Determine the [x, y] coordinate at the center of the cell enclosing the given text.  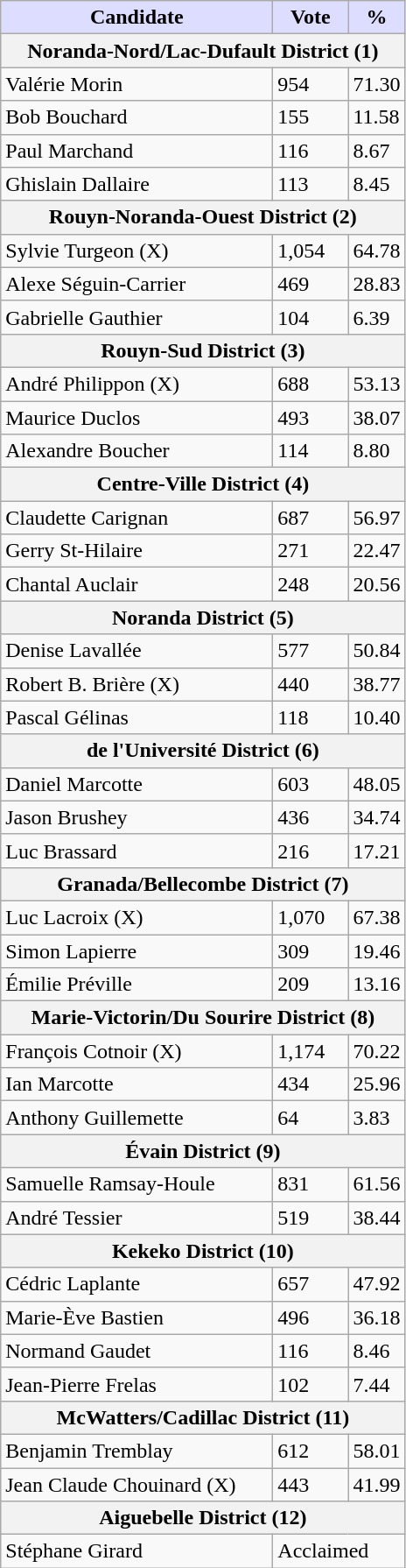
Bob Bouchard [136, 117]
Noranda District (5) [203, 618]
André Tessier [136, 1218]
577 [311, 651]
56.97 [376, 518]
Aiguebelle District (12) [203, 1518]
309 [311, 950]
20.56 [376, 584]
113 [311, 184]
Pascal Gélinas [136, 717]
58.01 [376, 1451]
Chantal Auclair [136, 584]
440 [311, 684]
Centre-Ville District (4) [203, 484]
519 [311, 1218]
64 [311, 1118]
248 [311, 584]
Jean-Pierre Frelas [136, 1384]
19.46 [376, 950]
Robert B. Brière (X) [136, 684]
Acclaimed [339, 1551]
Ian Marcotte [136, 1084]
13.16 [376, 985]
Benjamin Tremblay [136, 1451]
1,174 [311, 1051]
Alexandre Boucher [136, 451]
Évain District (9) [203, 1151]
118 [311, 717]
612 [311, 1451]
47.92 [376, 1284]
Normand Gaudet [136, 1351]
209 [311, 985]
Noranda-Nord/Lac-Dufault District (1) [203, 51]
48.05 [376, 784]
443 [311, 1485]
434 [311, 1084]
Luc Brassard [136, 851]
64.78 [376, 251]
8.46 [376, 1351]
Daniel Marcotte [136, 784]
Vote [311, 18]
Alexe Séguin-Carrier [136, 284]
36.18 [376, 1317]
Rouyn-Noranda-Ouest District (2) [203, 217]
831 [311, 1184]
496 [311, 1317]
271 [311, 551]
10.40 [376, 717]
38.77 [376, 684]
688 [311, 384]
Sylvie Turgeon (X) [136, 251]
Anthony Guillemette [136, 1118]
67.38 [376, 917]
102 [311, 1384]
Candidate [136, 18]
61.56 [376, 1184]
104 [311, 317]
Granada/Bellecombe District (7) [203, 884]
11.58 [376, 117]
603 [311, 784]
114 [311, 451]
8.80 [376, 451]
155 [311, 117]
469 [311, 284]
Valérie Morin [136, 84]
657 [311, 1284]
71.30 [376, 84]
41.99 [376, 1485]
38.07 [376, 418]
28.83 [376, 284]
1,070 [311, 917]
493 [311, 418]
8.45 [376, 184]
% [376, 18]
Marie-Victorin/Du Sourire District (8) [203, 1018]
Rouyn-Sud District (3) [203, 350]
Gabrielle Gauthier [136, 317]
André Philippon (X) [136, 384]
53.13 [376, 384]
34.74 [376, 817]
25.96 [376, 1084]
McWatters/Cadillac District (11) [203, 1417]
Paul Marchand [136, 151]
de l'Université District (6) [203, 751]
17.21 [376, 851]
Gerry St-Hilaire [136, 551]
Jason Brushey [136, 817]
Jean Claude Chouinard (X) [136, 1485]
954 [311, 84]
Marie-Ève Bastien [136, 1317]
70.22 [376, 1051]
50.84 [376, 651]
François Cotnoir (X) [136, 1051]
Émilie Préville [136, 985]
38.44 [376, 1218]
436 [311, 817]
Denise Lavallée [136, 651]
Ghislain Dallaire [136, 184]
22.47 [376, 551]
Simon Lapierre [136, 950]
7.44 [376, 1384]
Cédric Laplante [136, 1284]
6.39 [376, 317]
Maurice Duclos [136, 418]
Stéphane Girard [136, 1551]
216 [311, 851]
687 [311, 518]
Samuelle Ramsay-Houle [136, 1184]
8.67 [376, 151]
Luc Lacroix (X) [136, 917]
Claudette Carignan [136, 518]
3.83 [376, 1118]
Kekeko District (10) [203, 1251]
1,054 [311, 251]
